Provide the (X, Y) coordinate of the cell's center where the given text is located.  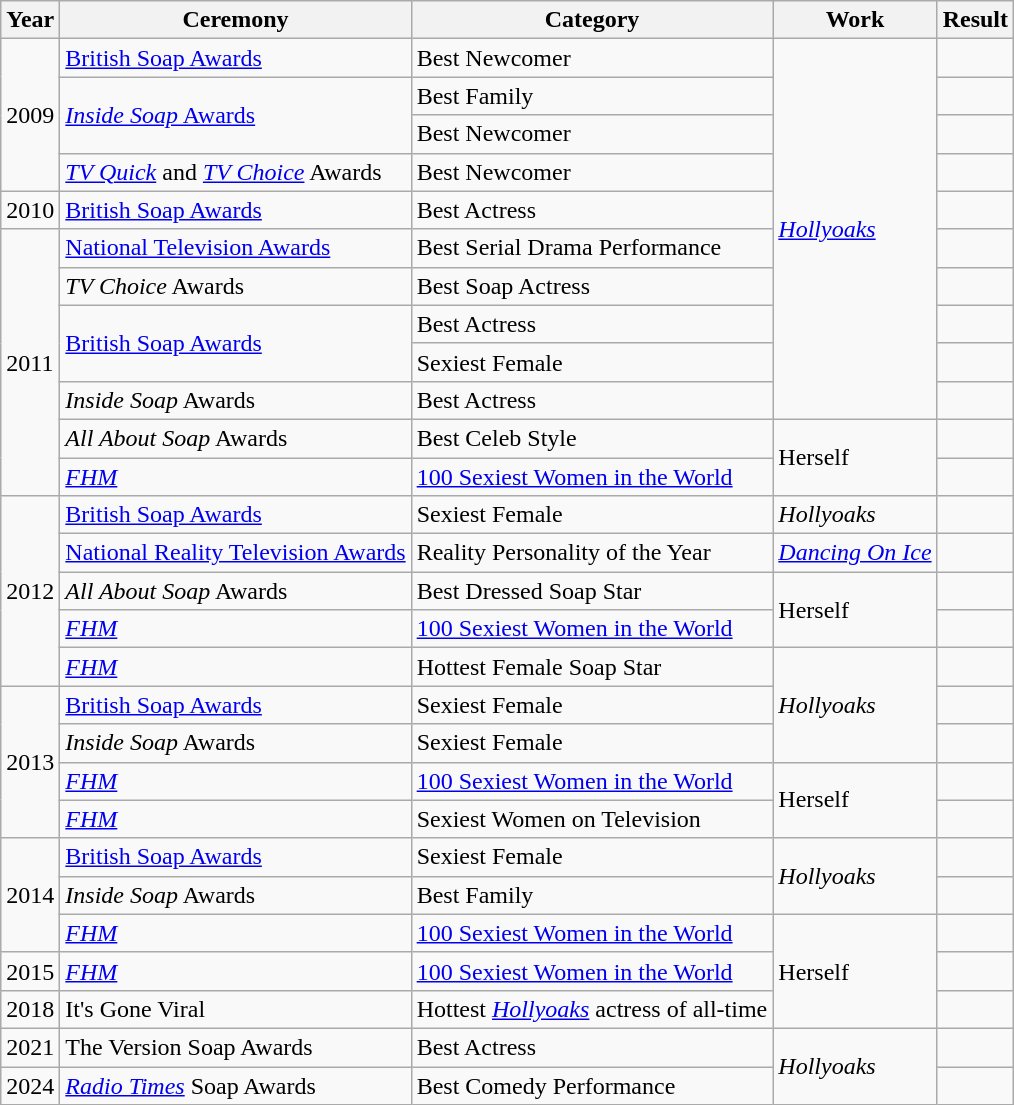
Best Dressed Soap Star (592, 591)
Work (855, 20)
2012 (30, 591)
2015 (30, 971)
TV Quick and TV Choice Awards (236, 172)
Dancing On Ice (855, 553)
2024 (30, 1085)
Hottest Female Soap Star (592, 667)
Reality Personality of the Year (592, 553)
Result (975, 20)
Category (592, 20)
Best Comedy Performance (592, 1085)
Radio Times Soap Awards (236, 1085)
2021 (30, 1047)
Best Soap Actress (592, 286)
Ceremony (236, 20)
The Version Soap Awards (236, 1047)
Best Serial Drama Performance (592, 248)
Hottest Hollyoaks actress of all-time (592, 1009)
2013 (30, 762)
2010 (30, 210)
National Reality Television Awards (236, 553)
Sexiest Women on Television (592, 819)
National Television Awards (236, 248)
It's Gone Viral (236, 1009)
TV Choice Awards (236, 286)
Year (30, 20)
2018 (30, 1009)
2011 (30, 362)
2014 (30, 895)
Best Celeb Style (592, 438)
2009 (30, 115)
